Detect which cell encompasses the target text, then output its [x, y] center coordinate. 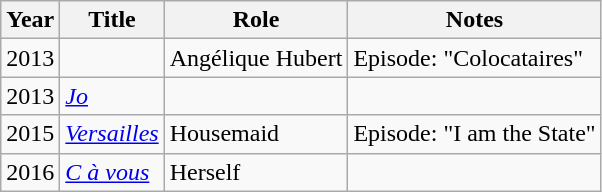
Role [256, 20]
C à vous [112, 172]
Herself [256, 172]
Jo [112, 96]
Housemaid [256, 134]
Episode: "Colocataires" [474, 58]
2015 [30, 134]
Year [30, 20]
Title [112, 20]
Notes [474, 20]
Episode: "I am the State" [474, 134]
Versailles [112, 134]
2016 [30, 172]
Angélique Hubert [256, 58]
